Provide the [x, y] coordinate of the cell's center where the given text is located.  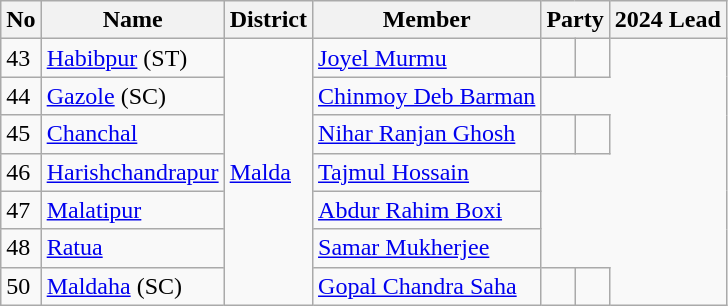
Member [427, 20]
43 [21, 58]
Party [575, 20]
Malda [268, 172]
No [21, 20]
48 [21, 248]
45 [21, 134]
District [268, 20]
Tajmul Hossain [427, 172]
Samar Mukherjee [427, 248]
50 [21, 286]
Gazole (SC) [132, 96]
Habibpur (ST) [132, 58]
Harishchandrapur [132, 172]
2024 Lead [668, 20]
Malatipur [132, 210]
Gopal Chandra Saha [427, 286]
46 [21, 172]
Maldaha (SC) [132, 286]
Joyel Murmu [427, 58]
Chinmoy Deb Barman [427, 96]
47 [21, 210]
Ratua [132, 248]
Nihar Ranjan Ghosh [427, 134]
Chanchal [132, 134]
44 [21, 96]
Abdur Rahim Boxi [427, 210]
Name [132, 20]
